Scan for the cell matching the given text and deliver its (X, Y) coordinate at center. 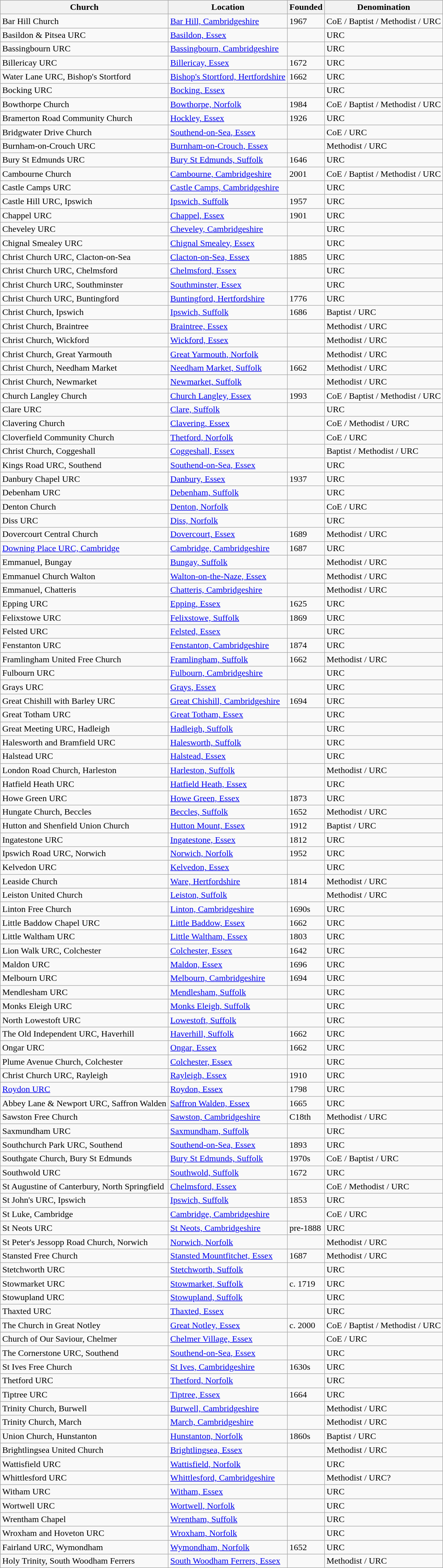
Chignal Smealey URC (85, 243)
Burnham-on-Crouch URC (85, 146)
Bocking, Essex (228, 90)
Dovercourt, Essex (228, 534)
Bridgwater Drive Church (85, 132)
1901 (306, 215)
1812 (306, 839)
Downing Place URC, Cambridge (85, 548)
Water Lane URC, Bishop's Stortford (85, 77)
Chatteris, Cambridgeshire (228, 590)
St Ives Free Church (85, 1367)
Kelvedon URC (85, 867)
Rayleigh, Essex (228, 1076)
Methodist / URC? (384, 1478)
Bocking URC (85, 90)
The Old Independent URC, Haverhill (85, 1034)
Stansted Free Church (85, 1256)
Clavering, Essex (228, 424)
Fenstanton, Cambridgeshire (228, 645)
Wrentham, Suffolk (228, 1520)
1869 (306, 618)
Wortwell URC (85, 1506)
Hockley, Essex (228, 118)
Haverhill, Suffolk (228, 1034)
Sawston, Cambridgeshire (228, 1117)
Castle Camps URC (85, 188)
Wattisfield URC (85, 1464)
Ware, Hertfordshire (228, 881)
1696 (306, 964)
1625 (306, 604)
1642 (306, 951)
Lowestoft, Suffolk (228, 1020)
Howe Green URC (85, 798)
Cloverfield Community Church (85, 437)
Abbey Lane & Newport URC, Saffron Walden (85, 1103)
pre-1888 (306, 1228)
St Peter's Jessopp Road Church, Norwich (85, 1242)
Fulbourn URC (85, 673)
The Church in Great Notley (85, 1325)
Clare, Suffolk (228, 410)
Bury St Edmunds URC (85, 160)
Howe Green, Essex (228, 798)
The Cornerstone URC, Southend (85, 1353)
Ipswich Road URC, Norwich (85, 854)
Hutton Mount, Essex (228, 826)
Hutton and Shenfield Union Church (85, 826)
Little Waltham URC (85, 937)
Monks Eleigh, Suffolk (228, 1006)
Emmanuel Church Walton (85, 576)
Sawston Free Church (85, 1117)
Christ Church URC, Southminster (85, 285)
St John's URC, Ipswich (85, 1200)
Trinity Church, March (85, 1422)
Stowupland URC (85, 1298)
c. 1719 (306, 1283)
1803 (306, 937)
Chappel URC (85, 215)
Melbourn URC (85, 978)
Clare URC (85, 410)
Little Baddow, Essex (228, 923)
Bishop's Stortford, Hertfordshire (228, 77)
Harleston, Suffolk (228, 770)
Southchurch Park URC, Southend (85, 1145)
Clavering Church (85, 424)
Great Totham, Essex (228, 715)
Tiptree URC (85, 1395)
Bar Hill Church (85, 21)
Christ Church, Needham Market (85, 368)
Christ Church URC, Chelmsford (85, 271)
Halstead URC (85, 756)
Christ Church, Braintree (85, 326)
Halesworth, Suffolk (228, 742)
1630s (306, 1367)
Stetchworth, Suffolk (228, 1269)
1798 (306, 1089)
1853 (306, 1200)
1860s (306, 1436)
Ingatestone URC (85, 839)
Thaxted URC (85, 1311)
Church (85, 7)
Trinity Church, Burwell (85, 1408)
Witham, Essex (228, 1491)
1893 (306, 1145)
Hadleigh, Suffolk (228, 729)
Christ Church, Coggeshall (85, 451)
1874 (306, 645)
Castle Camps, Cambridgeshire (228, 188)
Plume Avenue Church, Colchester (85, 1062)
Kelvedon, Essex (228, 867)
Mendlesham URC (85, 992)
1885 (306, 257)
1910 (306, 1076)
Christ Church, Wickford (85, 340)
Chelmer Village, Essex (228, 1339)
Location (228, 7)
Great Totham URC (85, 715)
Southgate Church, Bury St Edmunds (85, 1159)
Mendlesham, Suffolk (228, 992)
Monks Eleigh URC (85, 1006)
Walton-on-the-Naze, Essex (228, 576)
Epping, Essex (228, 604)
Leiston United Church (85, 895)
Great Chishill, Cambridgeshire (228, 701)
Denton, Norfolk (228, 507)
Billericay, Essex (228, 63)
Denomination (384, 7)
Stansted Mountfitchet, Essex (228, 1256)
Emmanuel, Bungay (85, 562)
Framlingham, Suffolk (228, 659)
Clacton-on-Sea, Essex (228, 257)
Danbury, Essex (228, 479)
Brightlingsea United Church (85, 1450)
Whittlesford, Cambridgeshire (228, 1478)
Fulbourn, Cambridgeshire (228, 673)
Wroxham, Norfolk (228, 1533)
Epping URC (85, 604)
South Woodham Ferrers, Essex (228, 1561)
1970s (306, 1159)
St Luke, Cambridge (85, 1214)
Burwell, Cambridgeshire (228, 1408)
1926 (306, 118)
Stowupland, Suffolk (228, 1298)
Felsted, Essex (228, 632)
Saffron Walden, Essex (228, 1103)
Melbourn, Cambridgeshire (228, 978)
Burnham-on-Crouch, Essex (228, 146)
Framlingham United Free Church (85, 659)
Christ Church, Ipswich (85, 312)
2001 (306, 174)
Cheveley URC (85, 229)
Wickford, Essex (228, 340)
Southminster, Essex (228, 285)
Maldon URC (85, 964)
Roydon URC (85, 1089)
Billericay URC (85, 63)
Wortwell, Norfolk (228, 1506)
St Ives, Cambridgeshire (228, 1367)
Wroxham and Hoveton URC (85, 1533)
Fairland URC, Wymondham (85, 1547)
Debenham URC (85, 493)
Thetford URC (85, 1381)
1937 (306, 479)
Wymondham, Norfolk (228, 1547)
Tiptree, Essex (228, 1395)
Maldon, Essex (228, 964)
Linton Free Church (85, 909)
Witham URC (85, 1491)
Thaxted, Essex (228, 1311)
Kings Road URC, Southend (85, 465)
Christ Church, Newmarket (85, 382)
Ingatestone, Essex (228, 839)
1957 (306, 202)
1776 (306, 299)
London Road Church, Harleston (85, 770)
1665 (306, 1103)
Leaside Church (85, 881)
Bowthorpe, Norfolk (228, 104)
Church of Our Saviour, Chelmer (85, 1339)
Basildon & Pitsea URC (85, 35)
Fenstanton URC (85, 645)
Wattisfield, Norfolk (228, 1464)
Stetchworth URC (85, 1269)
Emmanuel, Chatteris (85, 590)
Stowmarket URC (85, 1283)
Cambourne Church (85, 174)
Diss URC (85, 520)
Grays URC (85, 687)
1873 (306, 798)
c. 2000 (306, 1325)
Hunstanton, Norfolk (228, 1436)
St Neots URC (85, 1228)
Halesworth and Bramfield URC (85, 742)
1814 (306, 881)
Hatfield Heath, Essex (228, 784)
1664 (306, 1395)
Lion Walk URC, Colchester (85, 951)
Linton, Cambridgeshire (228, 909)
Little Baddow Chapel URC (85, 923)
1686 (306, 312)
Bungay, Suffolk (228, 562)
Halstead, Essex (228, 756)
Great Yarmouth, Norfolk (228, 354)
Debenham, Suffolk (228, 493)
Chappel, Essex (228, 215)
North Lowestoft URC (85, 1020)
Bowthorpe Church (85, 104)
Great Notley, Essex (228, 1325)
Great Meeting URC, Hadleigh (85, 729)
March, Cambridgeshire (228, 1422)
Church Langley, Essex (228, 395)
Denton Church (85, 507)
Founded (306, 7)
Christ Church URC, Rayleigh (85, 1076)
Braintree, Essex (228, 326)
Bramerton Road Community Church (85, 118)
St Neots, Cambridgeshire (228, 1228)
Southwold, Suffolk (228, 1173)
Christ Church URC, Buntingford (85, 299)
Ongar URC (85, 1048)
Needham Market, Suffolk (228, 368)
Christ Church URC, Clacton-on-Sea (85, 257)
Cheveley, Cambridgeshire (228, 229)
Holy Trinity, South Woodham Ferrers (85, 1561)
C18th (306, 1117)
1993 (306, 395)
Leiston, Suffolk (228, 895)
Bassingbourn, Cambridgeshire (228, 49)
Wrentham Chapel (85, 1520)
Basildon, Essex (228, 35)
1912 (306, 826)
Bar Hill, Cambridgeshire (228, 21)
Ongar, Essex (228, 1048)
CoE / Baptist / URC (384, 1159)
Chignal Smealey, Essex (228, 243)
Felixstowe URC (85, 618)
Castle Hill URC, Ipswich (85, 202)
1646 (306, 160)
Whittlesford URC (85, 1478)
Saxmundham URC (85, 1131)
Coggeshall, Essex (228, 451)
Southwold URC (85, 1173)
Newmarket, Suffolk (228, 382)
Church Langley Church (85, 395)
Stowmarket, Suffolk (228, 1283)
Hatfield Heath URC (85, 784)
Christ Church, Great Yarmouth (85, 354)
Felixstowe, Suffolk (228, 618)
Roydon, Essex (228, 1089)
Great Chishill with Barley URC (85, 701)
Dovercourt Central Church (85, 534)
Bassingbourn URC (85, 49)
Baptist / Methodist / URC (384, 451)
Little Waltham, Essex (228, 937)
Grays, Essex (228, 687)
Danbury Chapel URC (85, 479)
Cambourne, Cambridgeshire (228, 174)
Hungate Church, Beccles (85, 812)
St Augustine of Canterbury, North Springfield (85, 1186)
Diss, Norfolk (228, 520)
Felsted URC (85, 632)
Buntingford, Hertfordshire (228, 299)
1952 (306, 854)
Brightlingsea, Essex (228, 1450)
Saxmundham, Suffolk (228, 1131)
1984 (306, 104)
1690s (306, 909)
Union Church, Hunstanton (85, 1436)
1967 (306, 21)
1689 (306, 534)
Beccles, Suffolk (228, 812)
